Output the (x, y) coordinate of the center of the cell containing the given text.  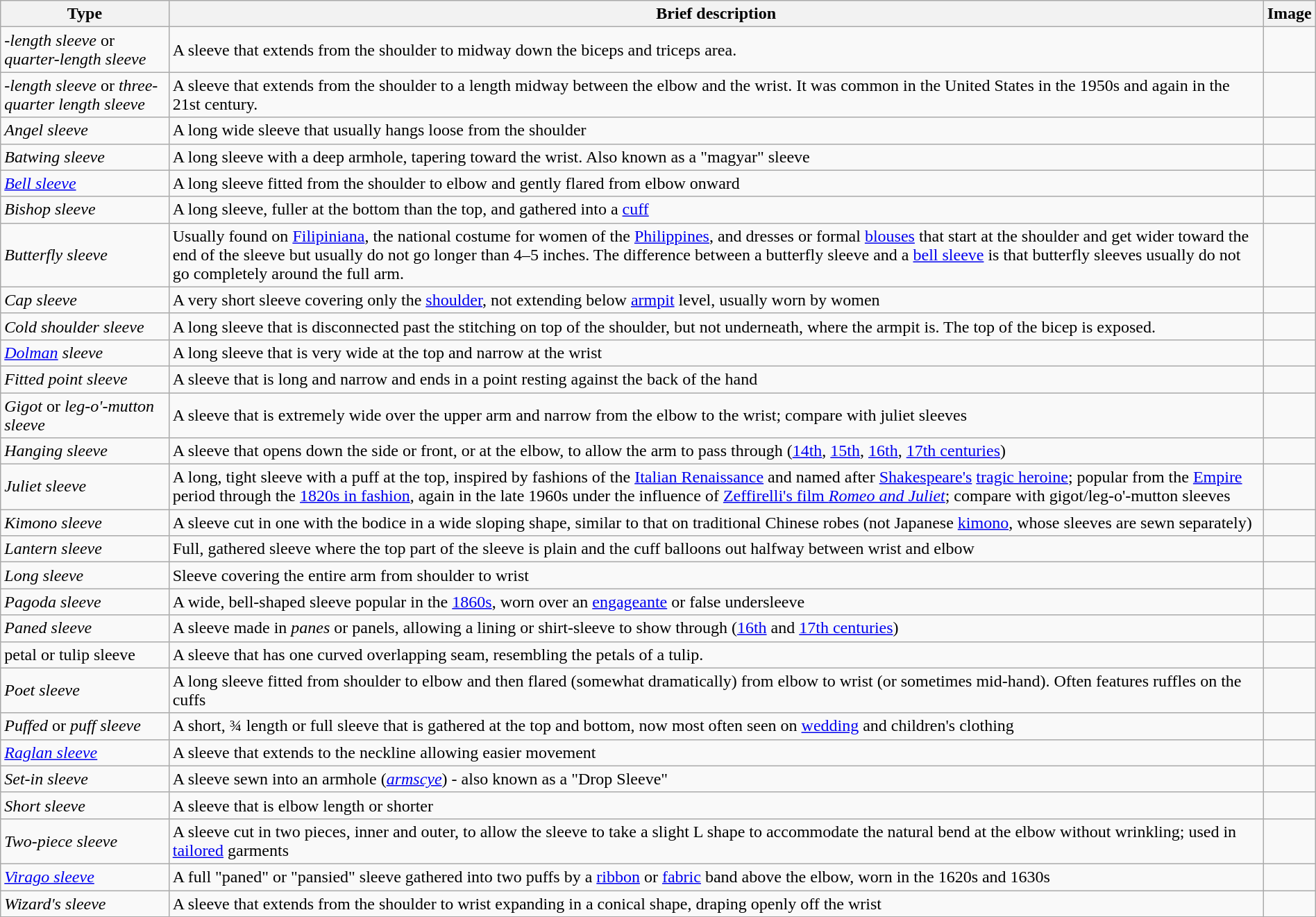
Butterfly sleeve (85, 255)
Angel sleeve (85, 131)
A wide, bell-shaped sleeve popular in the 1860s, worn over an engageante or false undersleeve (716, 602)
Hanging sleeve (85, 451)
Long sleeve (85, 575)
A sleeve sewn into an armhole (armscye) - also known as a "Drop Sleeve" (716, 779)
petal or tulip sleeve (85, 655)
Full, gathered sleeve where the top part of the sleeve is plain and the cuff balloons out halfway between wrist and elbow (716, 549)
Image (1290, 14)
A sleeve that extends from the shoulder to wrist expanding in a conical shape, draping openly off the wrist (716, 903)
A sleeve that extends from the shoulder to midway down the biceps and triceps area. (716, 50)
Cap sleeve (85, 300)
-length sleeve or quarter-length sleeve (85, 50)
A very short sleeve covering only the shoulder, not extending below armpit level, usually worn by women (716, 300)
A long sleeve, fuller at the bottom than the top, and gathered into a cuff (716, 210)
A full "paned" or "pansied" sleeve gathered into two puffs by a ribbon or fabric band above the elbow, worn in the 1620s and 1630s (716, 877)
Two-piece sleeve (85, 841)
Lantern sleeve (85, 549)
Set-in sleeve (85, 779)
Pagoda sleeve (85, 602)
Virago sleeve (85, 877)
A sleeve that is long and narrow and ends in a point resting against the back of the hand (716, 379)
Cold shoulder sleeve (85, 326)
A sleeve that opens down the side or front, or at the elbow, to allow the arm to pass through (14th, 15th, 16th, 17th centuries) (716, 451)
Puffed or puff sleeve (85, 726)
Dolman sleeve (85, 353)
A long sleeve fitted from the shoulder to elbow and gently flared from elbow onward (716, 183)
Juliet sleeve (85, 487)
A short, ¾ length or full sleeve that is gathered at the top and bottom, now most often seen on wedding and children's clothing (716, 726)
-length sleeve or three-quarter length sleeve (85, 94)
A sleeve that extends to the neckline allowing easier movement (716, 752)
Brief description (716, 14)
A long sleeve that is very wide at the top and narrow at the wrist (716, 353)
Raglan sleeve (85, 752)
A sleeve that is extremely wide over the upper arm and narrow from the elbow to the wrist; compare with juliet sleeves (716, 415)
Fitted point sleeve (85, 379)
Bishop sleeve (85, 210)
Sleeve covering the entire arm from shoulder to wrist (716, 575)
Bell sleeve (85, 183)
A long sleeve with a deep armhole, tapering toward the wrist. Also known as a "magyar" sleeve (716, 157)
A long wide sleeve that usually hangs loose from the shoulder (716, 131)
Kimono sleeve (85, 523)
A sleeve that has one curved overlapping seam, resembling the petals of a tulip. (716, 655)
Batwing sleeve (85, 157)
A sleeve made in panes or panels, allowing a lining or shirt-sleeve to show through (16th and 17th centuries) (716, 628)
Gigot or leg-o'-mutton sleeve (85, 415)
Wizard's sleeve (85, 903)
Type (85, 14)
A sleeve that is elbow length or shorter (716, 805)
Poet sleeve (85, 690)
Paned sleeve (85, 628)
Short sleeve (85, 805)
